Scan for the cell matching the given text and deliver its [x, y] coordinate at center. 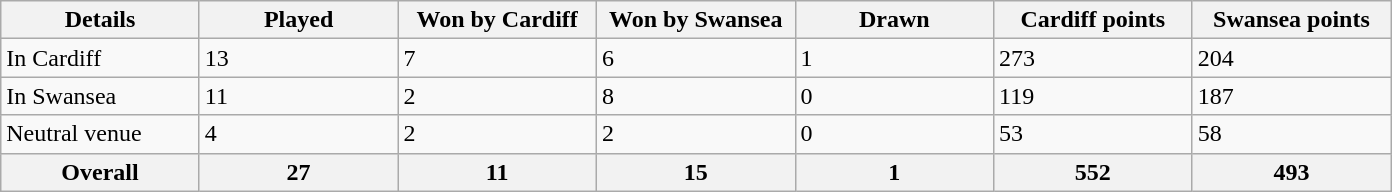
119 [1094, 96]
Overall [100, 172]
493 [1292, 172]
53 [1094, 134]
58 [1292, 134]
187 [1292, 96]
Swansea points [1292, 20]
Details [100, 20]
Played [298, 20]
Won by Cardiff [498, 20]
8 [696, 96]
15 [696, 172]
13 [298, 58]
Won by Swansea [696, 20]
273 [1094, 58]
27 [298, 172]
552 [1094, 172]
204 [1292, 58]
6 [696, 58]
In Cardiff [100, 58]
Cardiff points [1094, 20]
Neutral venue [100, 134]
In Swansea [100, 96]
7 [498, 58]
4 [298, 134]
Drawn [894, 20]
